For the text-containing cell, return its midpoint in [x, y] coordinate format. 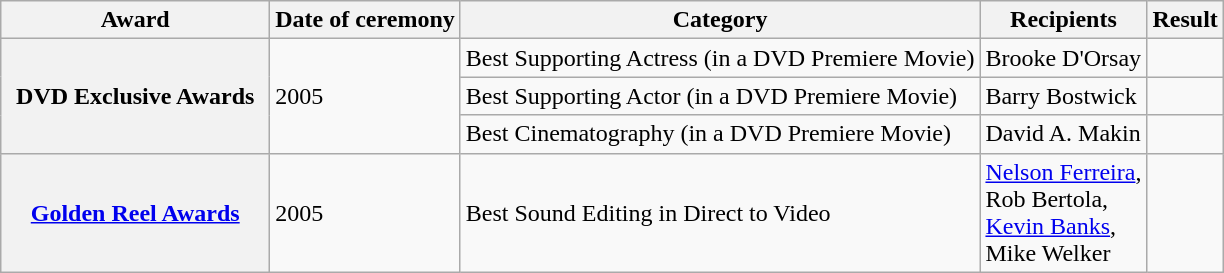
Golden Reel Awards [136, 212]
Brooke D'Orsay [1064, 58]
Barry Bostwick [1064, 96]
Best Supporting Actor (in a DVD Premiere Movie) [720, 96]
Award [136, 20]
Best Cinematography (in a DVD Premiere Movie) [720, 134]
Best Sound Editing in Direct to Video [720, 212]
DVD Exclusive Awards [136, 96]
David A. Makin [1064, 134]
Recipients [1064, 20]
Best Supporting Actress (in a DVD Premiere Movie) [720, 58]
Category [720, 20]
Result [1185, 20]
Date of ceremony [366, 20]
Nelson Ferreira, Rob Bertola, Kevin Banks, Mike Welker [1064, 212]
